Detect which cell encompasses the target text, then output its [X, Y] center coordinate. 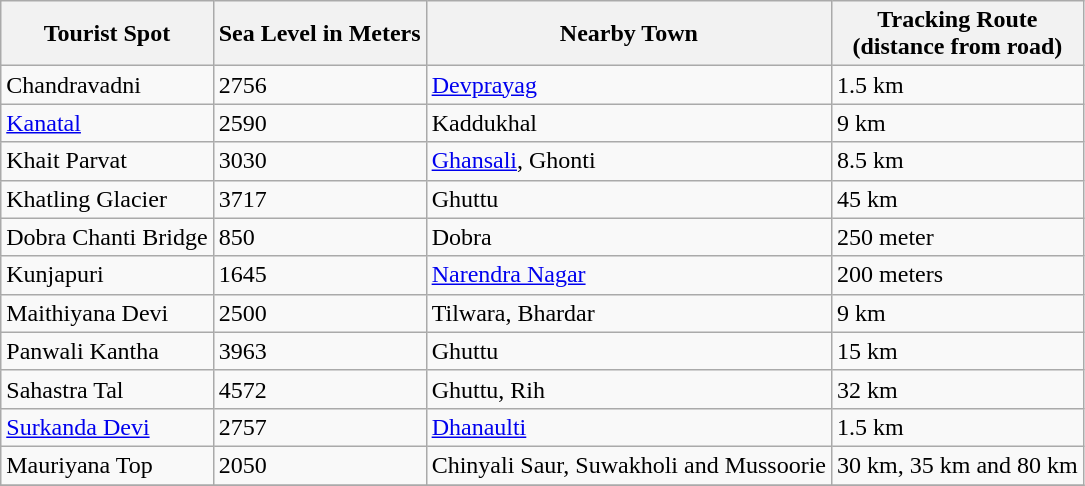
850 [320, 237]
Nearby Town [628, 34]
Maithiyana Devi [107, 313]
2590 [320, 123]
2756 [320, 85]
Dobra [628, 237]
3030 [320, 161]
3963 [320, 351]
Chandravadni [107, 85]
Tourist Spot [107, 34]
Sahastra Tal [107, 389]
4572 [320, 389]
Tilwara, Bhardar [628, 313]
Panwali Kantha [107, 351]
250 meter [958, 237]
2050 [320, 465]
2500 [320, 313]
30 km, 35 km and 80 km [958, 465]
Ghansali, Ghonti [628, 161]
8.5 km [958, 161]
200 meters [958, 275]
Sea Level in Meters [320, 34]
32 km [958, 389]
Kunjapuri [107, 275]
15 km [958, 351]
Khatling Glacier [107, 199]
Khait Parvat [107, 161]
1645 [320, 275]
Mauriyana Top [107, 465]
2757 [320, 427]
Narendra Nagar [628, 275]
Dhanaulti [628, 427]
Chinyali Saur, Suwakholi and Mussoorie [628, 465]
Kanatal [107, 123]
45 km [958, 199]
Tracking Route(distance from road) [958, 34]
Kaddukhal [628, 123]
Dobra Chanti Bridge [107, 237]
3717 [320, 199]
Ghuttu, Rih [628, 389]
Devprayag [628, 85]
Surkanda Devi [107, 427]
